Locate the cell with the specified text and output its [X, Y] center coordinate. 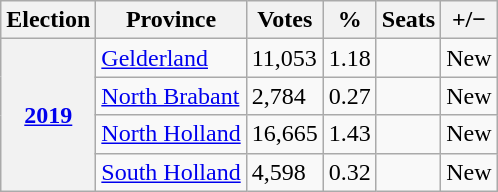
2019 [48, 115]
1.43 [350, 134]
Election [48, 20]
+/− [469, 20]
South Holland [171, 172]
North Holland [171, 134]
16,665 [284, 134]
0.27 [350, 96]
Gelderland [171, 58]
2,784 [284, 96]
Province [171, 20]
North Brabant [171, 96]
% [350, 20]
4,598 [284, 172]
Votes [284, 20]
11,053 [284, 58]
Seats [408, 20]
0.32 [350, 172]
1.18 [350, 58]
